Output the [X, Y] coordinate of the center of the cell containing the given text.  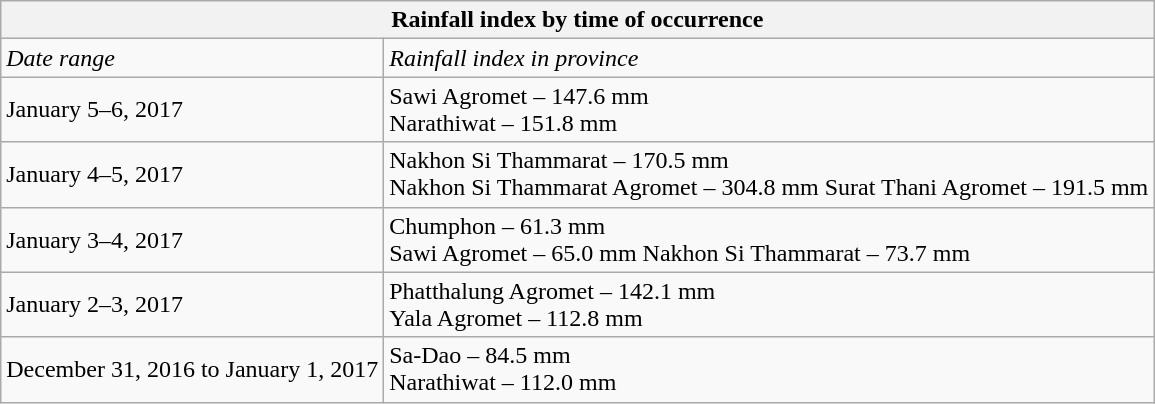
Chumphon – 61.3 mmSawi Agromet – 65.0 mm Nakhon Si Thammarat – 73.7 mm [769, 240]
January 2–3, 2017 [192, 304]
Sa-Dao – 84.5 mmNarathiwat – 112.0 mm [769, 370]
Rainfall index in province [769, 58]
January 5–6, 2017 [192, 110]
January 4–5, 2017 [192, 174]
Sawi Agromet – 147.6 mmNarathiwat – 151.8 mm [769, 110]
January 3–4, 2017 [192, 240]
Nakhon Si Thammarat – 170.5 mmNakhon Si Thammarat Agromet – 304.8 mm Surat Thani Agromet – 191.5 mm [769, 174]
Rainfall index by time of occurrence [578, 20]
Phatthalung Agromet – 142.1 mmYala Agromet – 112.8 mm [769, 304]
Date range [192, 58]
December 31, 2016 to January 1, 2017 [192, 370]
